Determine the [X, Y] coordinate at the center of the cell enclosing the given text.  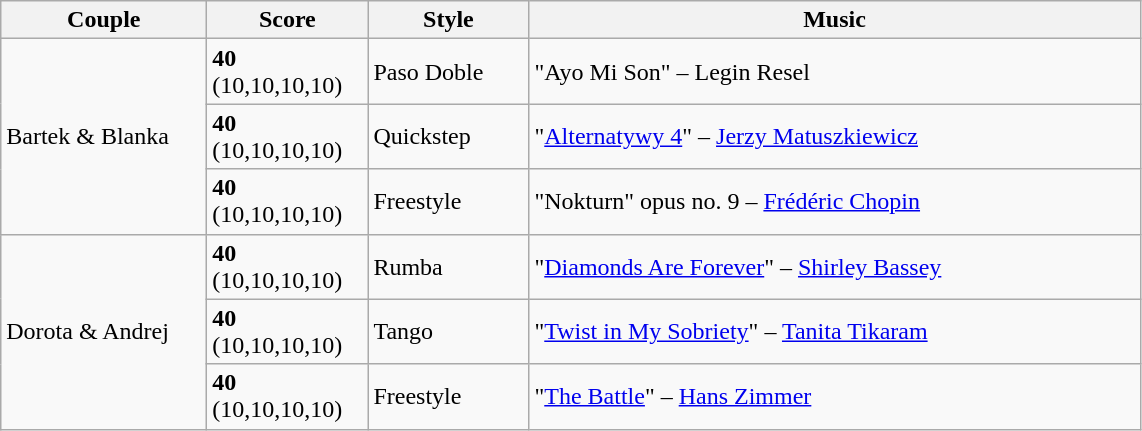
Music [834, 20]
Bartek & Blanka [104, 136]
Style [448, 20]
"Nokturn" opus no. 9 – Frédéric Chopin [834, 202]
"Diamonds Are Forever" – Shirley Bassey [834, 266]
"Twist in My Sobriety" – Tanita Tikaram [834, 332]
"Ayo Mi Son" – Legin Resel [834, 72]
Rumba [448, 266]
Quickstep [448, 136]
Couple [104, 20]
"Alternatywy 4" – Jerzy Matuszkiewicz [834, 136]
Score [288, 20]
Dorota & Andrej [104, 332]
Paso Doble [448, 72]
Tango [448, 332]
"The Battle" – Hans Zimmer [834, 396]
